For the text-containing cell, return its midpoint in (x, y) coordinate format. 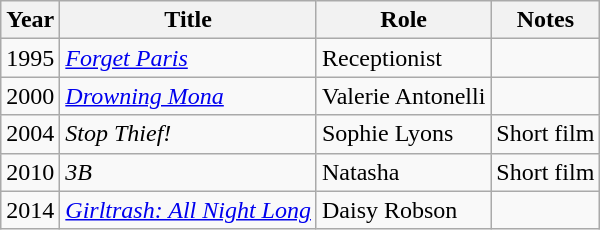
Receptionist (403, 58)
1995 (30, 58)
Stop Thief! (188, 134)
Notes (546, 20)
Role (403, 20)
2000 (30, 96)
Drowning Mona (188, 96)
Title (188, 20)
2014 (30, 210)
Forget Paris (188, 58)
2010 (30, 172)
Year (30, 20)
Girltrash: All Night Long (188, 210)
Sophie Lyons (403, 134)
2004 (30, 134)
3B (188, 172)
Daisy Robson (403, 210)
Natasha (403, 172)
Valerie Antonelli (403, 96)
